Identify which cell holds the provided text, then report its [x, y] central coordinate. 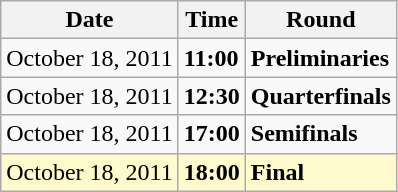
Quarterfinals [320, 96]
11:00 [212, 58]
Preliminaries [320, 58]
12:30 [212, 96]
17:00 [212, 134]
Semifinals [320, 134]
Final [320, 172]
Time [212, 20]
Date [90, 20]
Round [320, 20]
18:00 [212, 172]
